Identify which cell holds the provided text, then report its (X, Y) central coordinate. 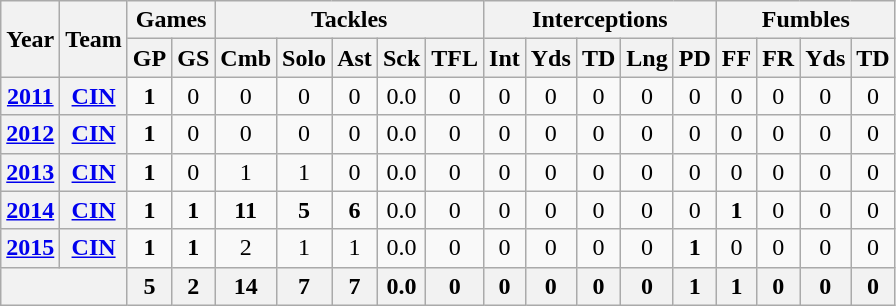
11 (246, 210)
TFL (455, 58)
PD (694, 58)
Year (30, 39)
14 (246, 286)
Games (170, 20)
Cmb (246, 58)
Tackles (350, 20)
GS (194, 58)
2012 (30, 134)
2013 (30, 172)
GP (149, 58)
Fumbles (806, 20)
2015 (30, 248)
6 (355, 210)
Interceptions (600, 20)
Sck (401, 58)
2011 (30, 96)
Ast (355, 58)
FR (778, 58)
Lng (647, 58)
Team (94, 39)
Solo (304, 58)
2014 (30, 210)
FF (736, 58)
Int (505, 58)
